Return (X, Y) of the center of cell containing provided text 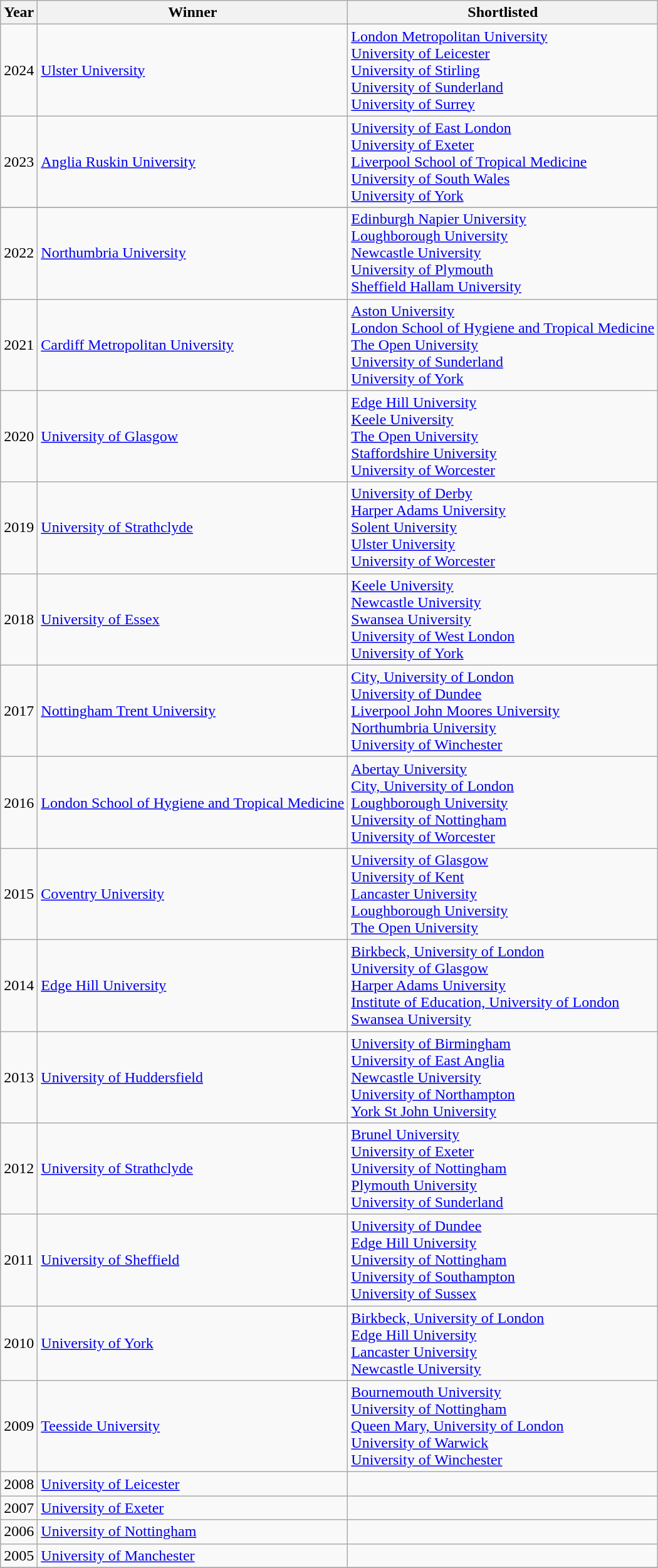
Northumbria University (193, 253)
2006 (19, 1532)
Edge Hill University (193, 985)
Nottingham Trent University (193, 711)
University of Nottingham (193, 1532)
University of Manchester (193, 1555)
2021 (19, 345)
University of Exeter (193, 1508)
University of Glasgow (193, 436)
2008 (19, 1484)
Birkbeck, University of LondonUniversity of GlasgowHarper Adams UniversityInstitute of Education, University of LondonSwansea University (503, 985)
Coventry University (193, 894)
2014 (19, 985)
2018 (19, 619)
2016 (19, 802)
2005 (19, 1555)
2023 (19, 162)
Bournemouth UniversityUniversity of NottinghamQueen Mary, University of LondonUniversity of WarwickUniversity of Winchester (503, 1426)
University of York (193, 1344)
2013 (19, 1077)
University of GlasgowUniversity of KentLancaster UniversityLoughborough UniversityThe Open University (503, 894)
Ulster University (193, 70)
Keele UniversityNewcastle UniversitySwansea UniversityUniversity of West LondonUniversity of York (503, 619)
2010 (19, 1344)
2017 (19, 711)
Winner (193, 13)
2015 (19, 894)
2020 (19, 436)
2007 (19, 1508)
London Metropolitan UniversityUniversity of LeicesterUniversity of StirlingUniversity of SunderlandUniversity of Surrey (503, 70)
University of BirminghamUniversity of East AngliaNewcastle UniversityUniversity of NorthamptonYork St John University (503, 1077)
University of East LondonUniversity of ExeterLiverpool School of Tropical MedicineUniversity of South WalesUniversity of York (503, 162)
London School of Hygiene and Tropical Medicine (193, 802)
2022 (19, 253)
University of Huddersfield (193, 1077)
Brunel UniversityUniversity of ExeterUniversity of NottinghamPlymouth UniversityUniversity of Sunderland (503, 1169)
City, University of LondonUniversity of DundeeLiverpool John Moores UniversityNorthumbria UniversityUniversity of Winchester (503, 711)
University of DerbyHarper Adams UniversitySolent UniversityUlster UniversityUniversity of Worcester (503, 528)
Shortlisted (503, 13)
Abertay UniversityCity, University of LondonLoughborough UniversityUniversity of NottinghamUniversity of Worcester (503, 802)
University of DundeeEdge Hill UniversityUniversity of NottinghamUniversity of SouthamptonUniversity of Sussex (503, 1260)
2019 (19, 528)
Aston UniversityLondon School of Hygiene and Tropical MedicineThe Open UniversityUniversity of SunderlandUniversity of York (503, 345)
University of Essex (193, 619)
2011 (19, 1260)
Anglia Ruskin University (193, 162)
2024 (19, 70)
Edge Hill UniversityKeele UniversityThe Open UniversityStaffordshire UniversityUniversity of Worcester (503, 436)
University of Sheffield (193, 1260)
University of Leicester (193, 1484)
Teesside University (193, 1426)
2012 (19, 1169)
Birkbeck, University of LondonEdge Hill UniversityLancaster UniversityNewcastle University (503, 1344)
2009 (19, 1426)
Year (19, 13)
Cardiff Metropolitan University (193, 345)
Edinburgh Napier UniversityLoughborough UniversityNewcastle UniversityUniversity of PlymouthSheffield Hallam University (503, 253)
